Return (X, Y) of the center of cell containing provided text 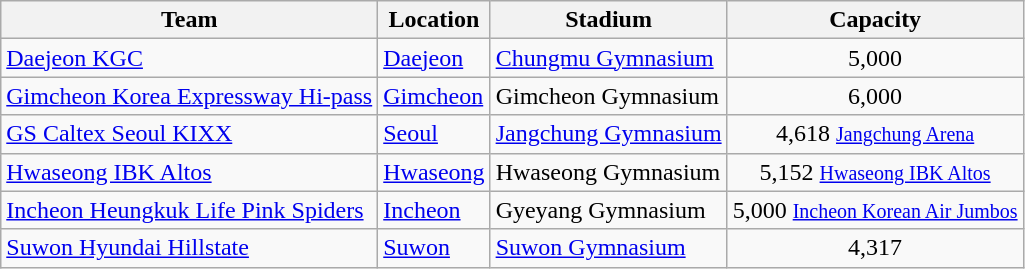
5,000 Incheon Korean Air Jumbos (875, 210)
Hwaseong IBK Altos (190, 172)
Suwon Hyundai Hillstate (190, 248)
Incheon (434, 210)
Team (190, 20)
Gimcheon Gymnasium (608, 96)
5,000 (875, 58)
Gyeyang Gymnasium (608, 210)
Seoul (434, 134)
Stadium (608, 20)
Daejeon KGC (190, 58)
6,000 (875, 96)
Chungmu Gymnasium (608, 58)
Suwon Gymnasium (608, 248)
Location (434, 20)
Daejeon (434, 58)
Hwaseong (434, 172)
Suwon (434, 248)
4,317 (875, 248)
Incheon Heungkuk Life Pink Spiders (190, 210)
Gimcheon Korea Expressway Hi-pass (190, 96)
Capacity (875, 20)
4,618 Jangchung Arena (875, 134)
Gimcheon (434, 96)
GS Caltex Seoul KIXX (190, 134)
Hwaseong Gymnasium (608, 172)
Jangchung Gymnasium (608, 134)
5,152 Hwaseong IBK Altos (875, 172)
